Extract the (x, y) coordinate from the center of the cell holding the provided text.  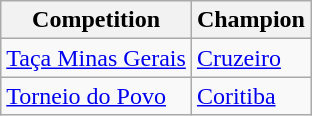
Cruzeiro (250, 58)
Champion (250, 20)
Taça Minas Gerais (96, 58)
Coritiba (250, 96)
Competition (96, 20)
Torneio do Povo (96, 96)
